Output the [X, Y] coordinate of the center of the cell containing the given text.  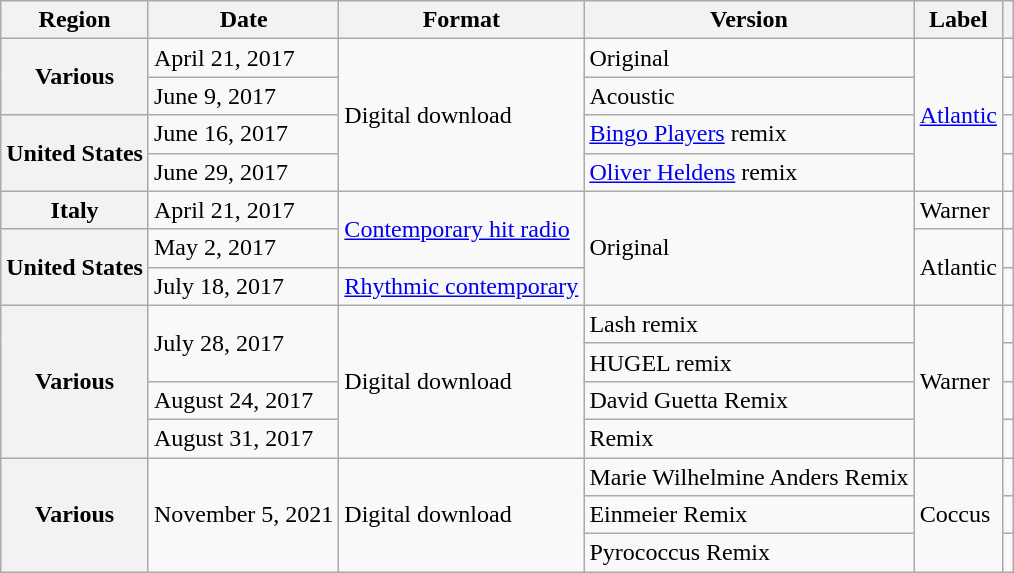
Einmeier Remix [749, 515]
Rhythmic contemporary [462, 286]
Italy [75, 210]
August 24, 2017 [243, 400]
Coccus [958, 515]
Acoustic [749, 96]
Pyrococcus Remix [749, 553]
Format [462, 20]
Contemporary hit radio [462, 229]
Marie Wilhelmine Anders Remix [749, 477]
May 2, 2017 [243, 248]
June 16, 2017 [243, 134]
July 18, 2017 [243, 286]
July 28, 2017 [243, 343]
June 9, 2017 [243, 96]
Lash remix [749, 324]
June 29, 2017 [243, 172]
Region [75, 20]
David Guetta Remix [749, 400]
November 5, 2021 [243, 515]
HUGEL remix [749, 362]
Date [243, 20]
Remix [749, 438]
Oliver Heldens remix [749, 172]
Label [958, 20]
August 31, 2017 [243, 438]
Bingo Players remix [749, 134]
Version [749, 20]
